Return the (x, y) coordinate for the center point of the cell that contains the specified text.  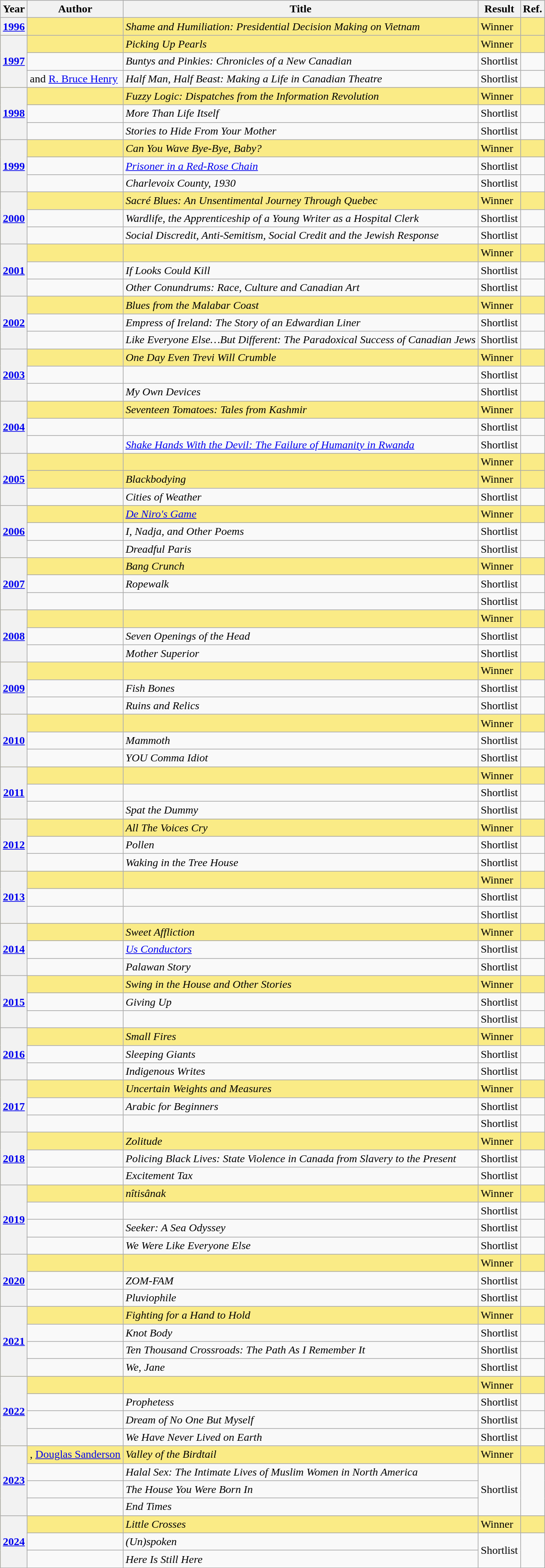
Ten Thousand Crossroads: The Path As I Remember It (301, 1350)
2000 (14, 218)
2007 (14, 584)
2014 (14, 949)
Charlevoix County, 1930 (301, 183)
Result (499, 9)
2023 (14, 1481)
We, Jane (301, 1368)
Shame and Humiliation: Presidential Decision Making on Vietnam (301, 27)
My Own Devices (301, 392)
Policing Black Lives: State Violence in Canada from Slavery to the Present (301, 1158)
Buntys and Pinkies: Chronicles of a New Canadian (301, 61)
Palawan Story (301, 967)
1999 (14, 166)
We Have Never Lived on Earth (301, 1437)
Indigenous Writes (301, 1072)
Wardlife, the Apprenticeship of a Young Writer as a Hospital Clerk (301, 218)
End Times (301, 1507)
ZOM-FAM (301, 1280)
Cities of Weather (301, 496)
Blackbodying (301, 479)
and R. Bruce Henry (75, 79)
2001 (14, 270)
Shake Hands With the Devil: The Failure of Humanity in Rwanda (301, 444)
Small Fires (301, 1036)
Arabic for Beginners (301, 1106)
Ropewalk (301, 584)
1998 (14, 113)
2013 (14, 897)
Prophetess (301, 1402)
2021 (14, 1341)
2010 (14, 740)
YOU Comma Idiot (301, 758)
Sacré Blues: An Unsentimental Journey Through Quebec (301, 200)
De Niro's Game (301, 514)
Here Is Still Here (301, 1559)
2002 (14, 323)
, Douglas Sanderson (75, 1455)
Sweet Affliction (301, 932)
1997 (14, 61)
Prisoner in a Red-Rose Chain (301, 166)
Picking Up Pearls (301, 44)
Mammoth (301, 740)
The House You Were Born In (301, 1489)
2011 (14, 793)
Fuzzy Logic: Dispatches from the Information Revolution (301, 96)
2012 (14, 845)
Fish Bones (301, 688)
Author (75, 9)
Knot Body (301, 1333)
Seventeen Tomatoes: Tales from Kashmir (301, 410)
Dream of No One But Myself (301, 1420)
Title (301, 9)
2003 (14, 375)
Us Conductors (301, 949)
Sleeping Giants (301, 1054)
Bang Crunch (301, 566)
(Un)spoken (301, 1541)
2017 (14, 1106)
Empress of Ireland: The Story of an Edwardian Liner (301, 323)
2024 (14, 1541)
Excitement Tax (301, 1176)
Swing in the House and Other Stories (301, 984)
Pollen (301, 845)
2019 (14, 1219)
Other Conundrums: Race, Culture and Canadian Art (301, 288)
Year (14, 9)
All The Voices Cry (301, 828)
Blues from the Malabar Coast (301, 305)
2008 (14, 636)
1996 (14, 27)
Stories to Hide From Your Mother (301, 131)
2009 (14, 688)
Seeker: A Sea Odyssey (301, 1228)
2018 (14, 1158)
2015 (14, 1002)
2005 (14, 479)
If Looks Could Kill (301, 270)
Spat the Dummy (301, 810)
Uncertain Weights and Measures (301, 1089)
Seven Openings of the Head (301, 636)
Pluviophile (301, 1298)
Ruins and Relics (301, 706)
2006 (14, 532)
2020 (14, 1280)
2004 (14, 427)
Ref. (533, 9)
nîtisânak (301, 1193)
Valley of the Birdtail (301, 1455)
Halal Sex: The Intimate Lives of Muslim Women in North America (301, 1472)
Giving Up (301, 1002)
Waking in the Tree House (301, 862)
We Were Like Everyone Else (301, 1245)
Dreadful Paris (301, 549)
Fighting for a Hand to Hold (301, 1315)
More Than Life Itself (301, 113)
Zolitude (301, 1141)
Mother Superior (301, 653)
Can You Wave Bye-Bye, Baby? (301, 148)
Half Man, Half Beast: Making a Life in Canadian Theatre (301, 79)
Social Discredit, Anti-Semitism, Social Credit and the Jewish Response (301, 236)
Little Crosses (301, 1524)
Like Everyone Else…But Different: The Paradoxical Success of Canadian Jews (301, 340)
2016 (14, 1054)
I, Nadja, and Other Poems (301, 532)
2022 (14, 1411)
One Day Even Trevi Will Crumble (301, 357)
